Identify which cell holds the provided text, then report its (x, y) central coordinate. 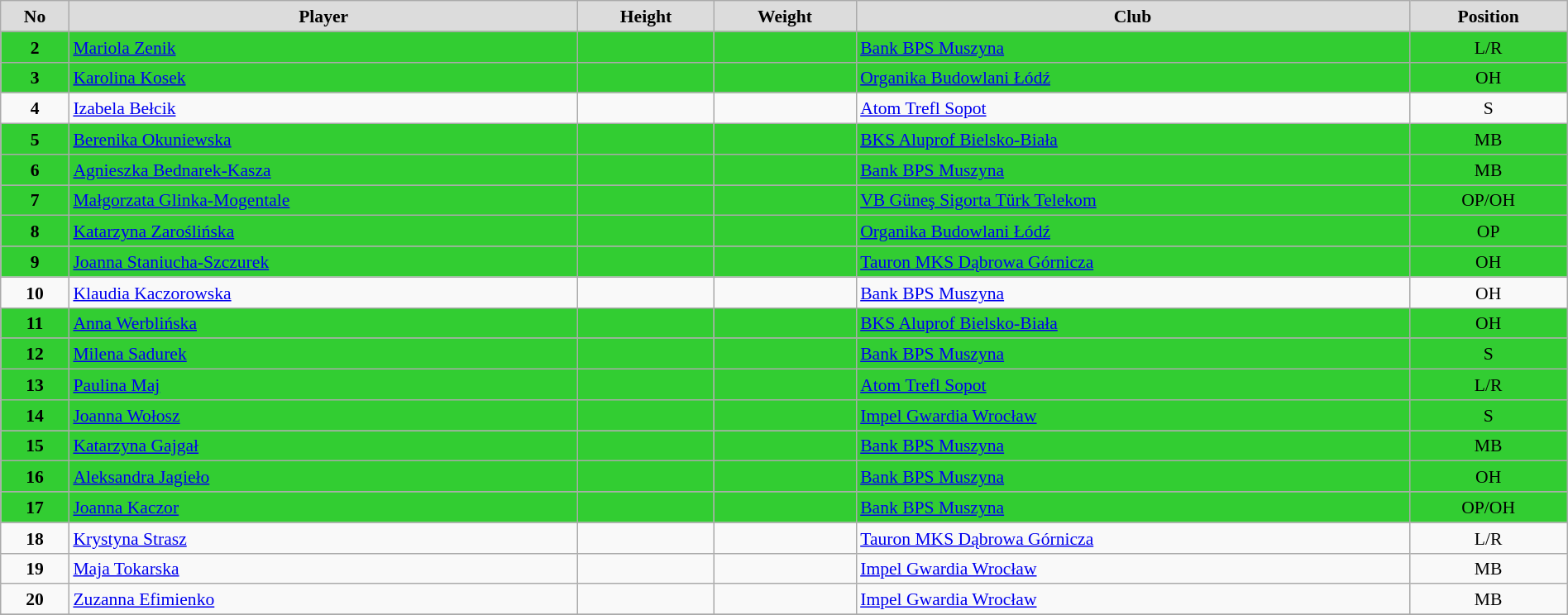
19 (35, 569)
Club (1133, 17)
Paulina Maj (323, 384)
10 (35, 293)
Height (646, 17)
Position (1489, 17)
Małgorzata Glinka-Mogentale (323, 200)
Mariola Zenik (323, 46)
11 (35, 322)
20 (35, 598)
Anna Werblińska (323, 322)
5 (35, 139)
Joanna Staniucha-Szczurek (323, 261)
Milena Sadurek (323, 354)
Krystyna Strasz (323, 537)
7 (35, 200)
13 (35, 384)
Klaudia Kaczorowska (323, 293)
Maja Tokarska (323, 569)
Joanna Kaczor (323, 508)
No (35, 17)
Player (323, 17)
Katarzyna Gajgał (323, 445)
14 (35, 415)
16 (35, 476)
Karolina Kosek (323, 78)
Izabela Bełcik (323, 107)
Aleksandra Jagieło (323, 476)
OP (1489, 231)
Joanna Wołosz (323, 415)
9 (35, 261)
8 (35, 231)
Weight (785, 17)
Agnieszka Bednarek-Kasza (323, 169)
12 (35, 354)
2 (35, 46)
VB Güneş Sigorta Türk Telekom (1133, 200)
18 (35, 537)
3 (35, 78)
17 (35, 508)
Katarzyna Zaroślińska (323, 231)
Zuzanna Efimienko (323, 598)
6 (35, 169)
4 (35, 107)
Berenika Okuniewska (323, 139)
15 (35, 445)
